Pinpoint the cell where the given text exists, returning its (x, y) midpoint coordinate. 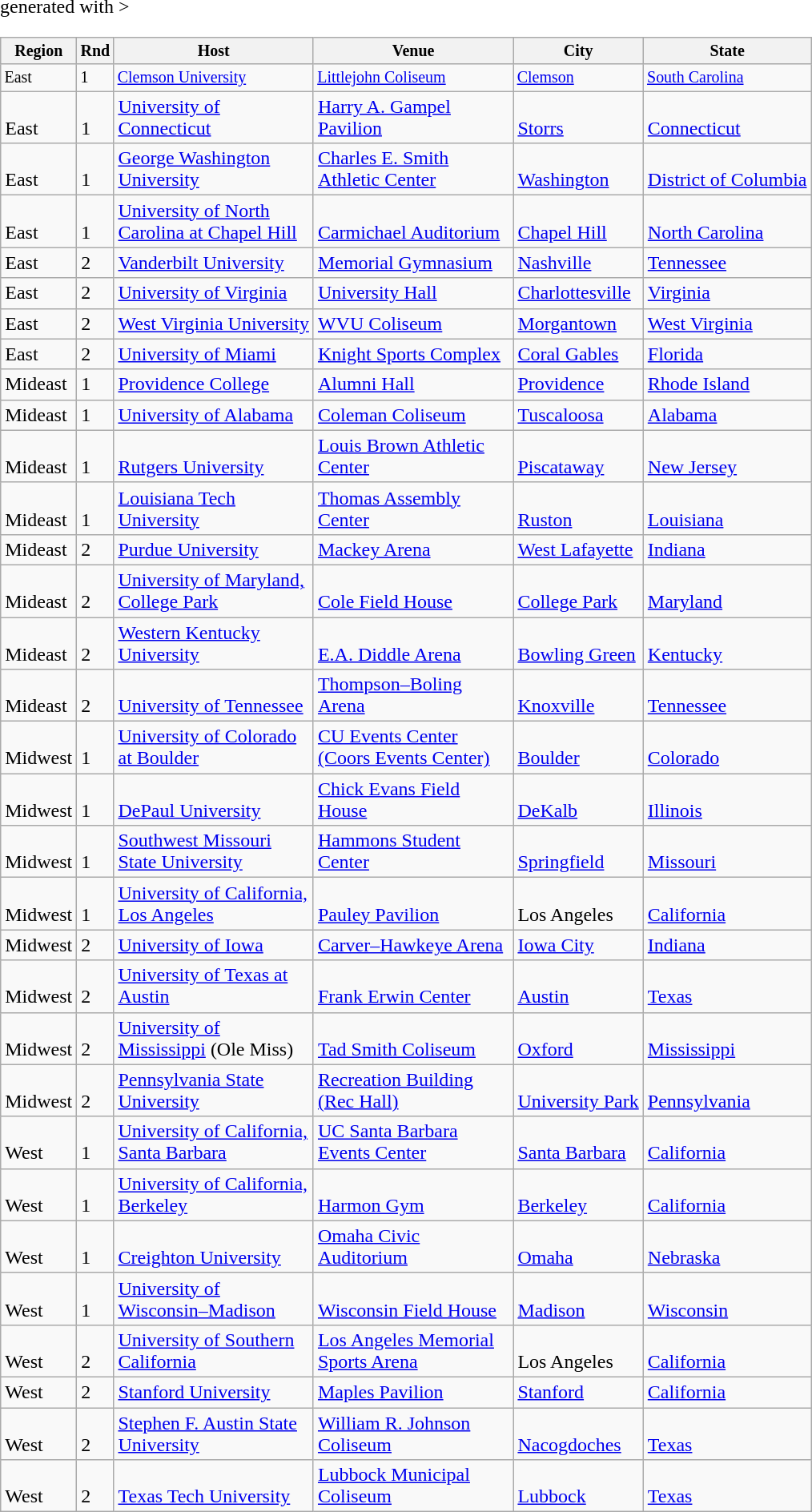
University of Miami (213, 354)
Nacogdoches (578, 1434)
Host (213, 51)
Storrs (578, 117)
Wisconsin (727, 1299)
University of North Carolina at Chapel Hill (213, 221)
Louisiana Tech University (213, 508)
Thomas Assembly Center (413, 508)
South Carolina (727, 77)
University Park (578, 1091)
Iowa City (578, 945)
Washington (578, 170)
Nebraska (727, 1246)
University of Southern California (213, 1350)
Berkeley (578, 1195)
State (727, 51)
Connecticut (727, 117)
Santa Barbara (578, 1142)
University of Connecticut (213, 117)
College Park (578, 591)
University of Maryland, College Park (213, 591)
DePaul University (213, 799)
Clemson University (213, 77)
West Virginia (727, 324)
North Carolina (727, 221)
Frank Erwin Center (413, 987)
Recreation Building (Rec Hall) (413, 1091)
Charles E. Smith Athletic Center (413, 170)
Morgantown (578, 324)
Pennsylvania State University (213, 1091)
University of Alabama (213, 415)
Missouri (727, 852)
Maples Pavilion (413, 1392)
Providence (578, 384)
University of Colorado at Boulder (213, 748)
Boulder (578, 748)
Venue (413, 51)
Stanford (578, 1392)
Rnd (95, 51)
Los Angeles Memorial Sports Arena (413, 1350)
Thompson–Boling Arena (413, 695)
Lubbock (578, 1486)
Illinois (727, 799)
CU Events Center (Coors Events Center) (413, 748)
Austin (578, 987)
West Virginia University (213, 324)
Cole Field House (413, 591)
New Jersey (727, 456)
Colorado (727, 748)
Bowling Green (578, 642)
University of Mississippi (Ole Miss) (213, 1038)
University of Texas at Austin (213, 987)
Carmichael Auditorium (413, 221)
Piscataway (578, 456)
Omaha Civic Auditorium (413, 1246)
Oxford (578, 1038)
University of Wisconsin–Madison (213, 1299)
DeKalb (578, 799)
Alumni Hall (413, 384)
District of Columbia (727, 170)
Littlejohn Coliseum (413, 77)
Western Kentucky University (213, 642)
Ruston (578, 508)
West Lafayette (578, 549)
University of Virginia (213, 293)
Charlottesville (578, 293)
University of California, Berkeley (213, 1195)
William R. Johnson Coliseum (413, 1434)
Hammons Student Center (413, 852)
Stanford University (213, 1392)
Maryland (727, 591)
WVU Coliseum (413, 324)
City (578, 51)
Coleman Coliseum (413, 415)
University of Tennessee (213, 695)
Harmon Gym (413, 1195)
Springfield (578, 852)
Knoxville (578, 695)
E.A. Diddle Arena (413, 642)
Louis Brown Athletic Center (413, 456)
Pauley Pavilion (413, 903)
Virginia (727, 293)
Chapel Hill (578, 221)
Southwest Missouri State University (213, 852)
Omaha (578, 1246)
Alabama (727, 415)
Chick Evans Field House (413, 799)
Madison (578, 1299)
Mississippi (727, 1038)
Stephen F. Austin State University (213, 1434)
Purdue University (213, 549)
Florida (727, 354)
Rutgers University (213, 456)
Texas Tech University (213, 1486)
University Hall (413, 293)
Rhode Island (727, 384)
Nashville (578, 263)
Harry A. Gampel Pavilion (413, 117)
Region (38, 51)
Creighton University (213, 1246)
University of California, Los Angeles (213, 903)
Lubbock Municipal Coliseum (413, 1486)
Mackey Arena (413, 549)
George Washington University (213, 170)
Kentucky (727, 642)
Memorial Gymnasium (413, 263)
Pennsylvania (727, 1091)
University of Iowa (213, 945)
Wisconsin Field House (413, 1299)
UC Santa Barbara Events Center (413, 1142)
Coral Gables (578, 354)
Vanderbilt University (213, 263)
University of California, Santa Barbara (213, 1142)
Clemson (578, 77)
Tuscaloosa (578, 415)
Carver–Hawkeye Arena (413, 945)
Tad Smith Coliseum (413, 1038)
Louisiana (727, 508)
Knight Sports Complex (413, 354)
Providence College (213, 384)
